Find where the given text appears and provide that cell's center as [X, Y] coordinate. 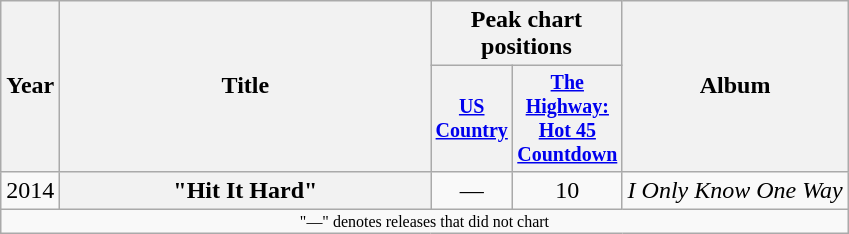
US Country [472, 118]
Title [246, 86]
"—" denotes releases that did not chart [424, 221]
The Highway: Hot 45 Countdown [568, 118]
"Hit It Hard" [246, 190]
2014 [30, 190]
— [472, 190]
I Only Know One Way [735, 190]
Peak chartpositions [526, 34]
Album [735, 86]
10 [568, 190]
Year [30, 86]
